Return (x, y) of the center of cell containing provided text 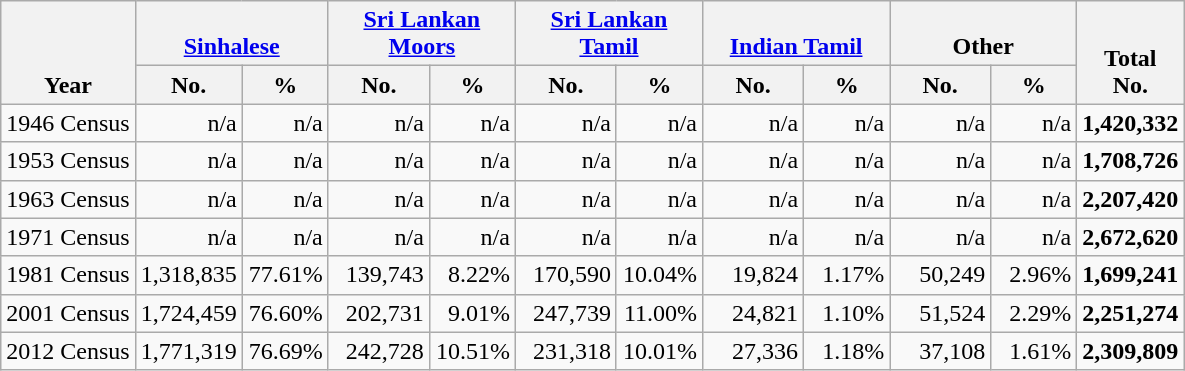
1.17% (847, 275)
10.01% (659, 351)
1971 Census (68, 237)
1946 Census (68, 123)
1,420,332 (1130, 123)
24,821 (754, 313)
Year (68, 52)
Sri Lankan Tamil (608, 34)
76.60% (285, 313)
2,309,809 (1130, 351)
Sinhalese (232, 34)
11.00% (659, 313)
1,699,241 (1130, 275)
247,739 (566, 313)
50,249 (940, 275)
2001 Census (68, 313)
2,207,420 (1130, 199)
1.10% (847, 313)
242,728 (378, 351)
76.69% (285, 351)
51,524 (940, 313)
10.51% (472, 351)
139,743 (378, 275)
1963 Census (68, 199)
2012 Census (68, 351)
9.01% (472, 313)
1953 Census (68, 161)
TotalNo. (1130, 52)
1.18% (847, 351)
2.29% (1034, 313)
77.61% (285, 275)
8.22% (472, 275)
1,724,459 (188, 313)
2,251,274 (1130, 313)
202,731 (378, 313)
1981 Census (68, 275)
19,824 (754, 275)
1,318,835 (188, 275)
2,672,620 (1130, 237)
27,336 (754, 351)
1,708,726 (1130, 161)
231,318 (566, 351)
37,108 (940, 351)
2.96% (1034, 275)
Other (984, 34)
170,590 (566, 275)
Sri Lankan Moors (422, 34)
Indian Tamil (796, 34)
1,771,319 (188, 351)
10.04% (659, 275)
1.61% (1034, 351)
